From the cell containing the given text, extract its center point as (X, Y) coordinate. 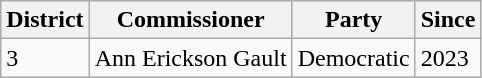
District (45, 20)
2023 (448, 58)
3 (45, 58)
Since (448, 20)
Democratic (354, 58)
Commissioner (190, 20)
Ann Erickson Gault (190, 58)
Party (354, 20)
